Provide the [x, y] coordinate of the cell's center where the given text is located.  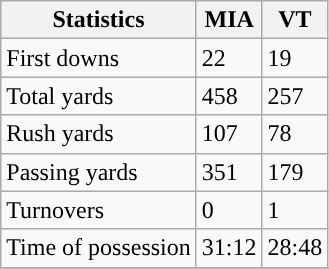
31:12 [229, 248]
Passing yards [99, 172]
First downs [99, 58]
VT [295, 20]
78 [295, 134]
Statistics [99, 20]
Time of possession [99, 248]
107 [229, 134]
Total yards [99, 96]
179 [295, 172]
Turnovers [99, 210]
257 [295, 96]
19 [295, 58]
MIA [229, 20]
351 [229, 172]
28:48 [295, 248]
22 [229, 58]
Rush yards [99, 134]
458 [229, 96]
1 [295, 210]
0 [229, 210]
